Scan for the cell matching the given text and deliver its (x, y) coordinate at center. 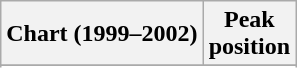
Peakposition (249, 34)
Chart (1999–2002) (102, 34)
